Find where the given text appears and provide that cell's center as [x, y] coordinate. 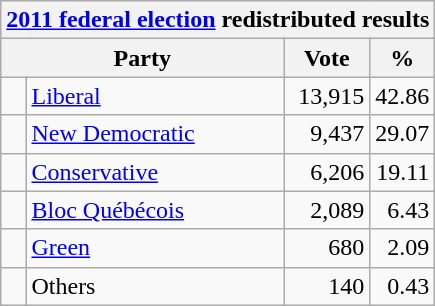
Others [155, 286]
13,915 [327, 96]
Party [142, 58]
19.11 [402, 172]
Vote [327, 58]
Green [155, 248]
Conservative [155, 172]
6,206 [327, 172]
2011 federal election redistributed results [218, 20]
% [402, 58]
New Democratic [155, 134]
9,437 [327, 134]
Bloc Québécois [155, 210]
42.86 [402, 96]
0.43 [402, 286]
140 [327, 286]
2.09 [402, 248]
680 [327, 248]
2,089 [327, 210]
Liberal [155, 96]
29.07 [402, 134]
6.43 [402, 210]
